From the cell containing the given text, extract its center point as [X, Y] coordinate. 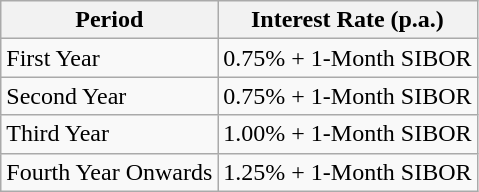
Interest Rate (p.a.) [348, 20]
Third Year [110, 134]
First Year [110, 58]
1.25% + 1-Month SIBOR [348, 172]
1.00% + 1-Month SIBOR [348, 134]
Period [110, 20]
Second Year [110, 96]
Fourth Year Onwards [110, 172]
